Locate the cell with the specified text and output its (x, y) center coordinate. 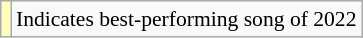
Indicates best-performing song of 2022 (186, 19)
